Locate the cell with the specified text and output its [x, y] center coordinate. 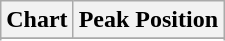
Chart [37, 20]
Peak Position [148, 20]
